Output the [x, y] coordinate of the center of the cell containing the given text.  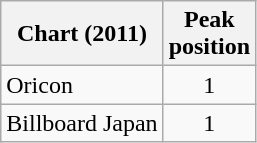
Billboard Japan [82, 123]
Peakposition [209, 34]
Chart (2011) [82, 34]
Oricon [82, 85]
